Return the [X, Y] coordinate for the center point of the cell that contains the specified text.  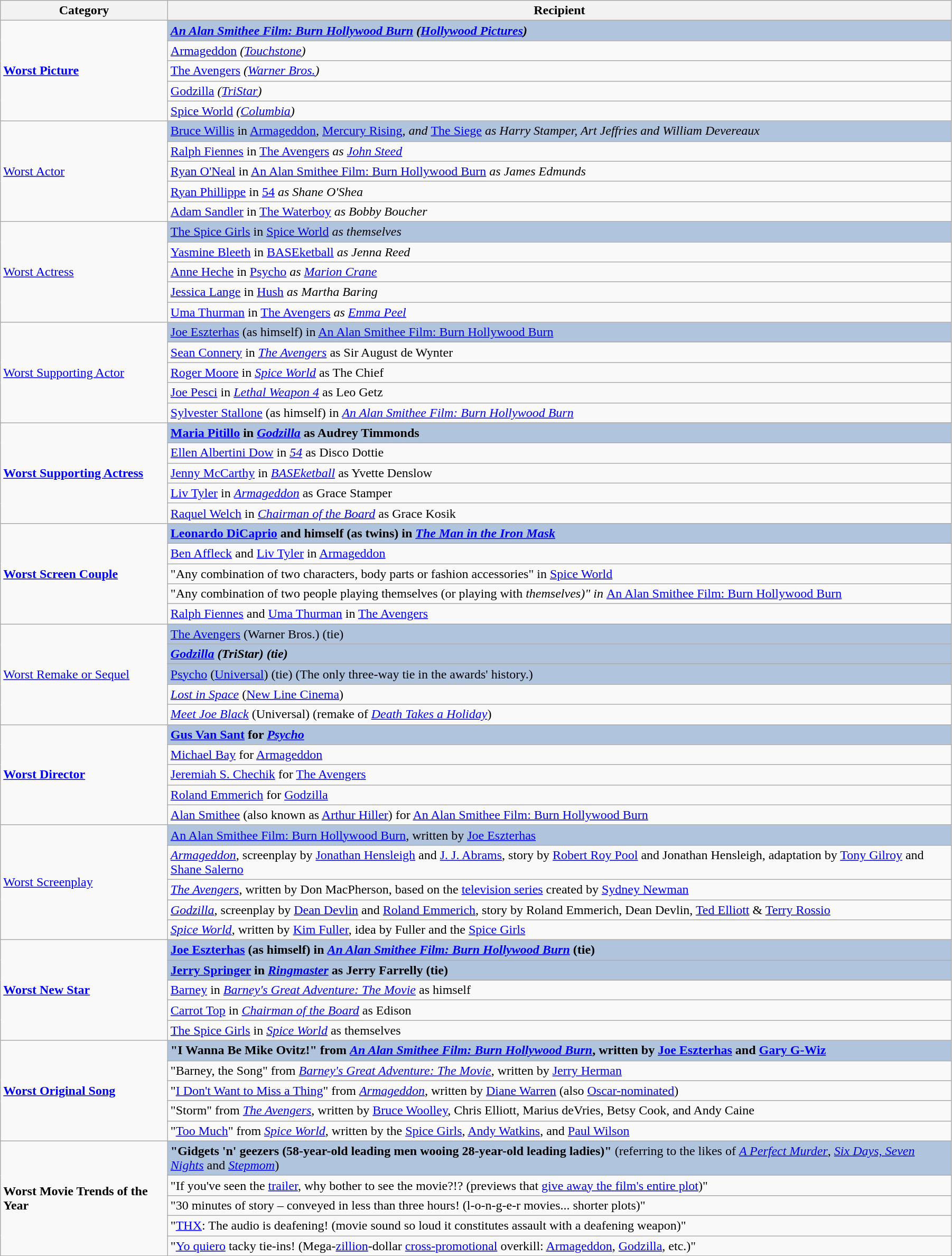
Worst Actress [85, 272]
Gus Van Sant for Psycho [559, 734]
The Avengers (Warner Bros.) (tie) [559, 634]
Roland Emmerich for Godzilla [559, 795]
Ellen Albertini Dow in 54 as Disco Dottie [559, 453]
"Any combination of two people playing themselves (or playing with themselves)" in An Alan Smithee Film: Burn Hollywood Burn [559, 594]
Jessica Lange in Hush as Martha Baring [559, 292]
Barney in Barney's Great Adventure: The Movie as himself [559, 990]
"THX: The audio is deafening! (movie sound so loud it constitutes assault with a deafening weapon)" [559, 1225]
Ben Affleck and Liv Tyler in Armageddon [559, 553]
Liv Tyler in Armageddon as Grace Stamper [559, 493]
Recipient [559, 11]
Sylvester Stallone (as himself) in An Alan Smithee Film: Burn Hollywood Burn [559, 413]
"If you've seen the trailer, why bother to see the movie?!? (previews that give away the film's entire plot)" [559, 1185]
Godzilla (TriStar) [559, 91]
"30 minutes of story – conveyed in less than three hours! (l-o-n-g-e-r movies... shorter plots)" [559, 1205]
"Too Much" from Spice World, written by the Spice Girls, Andy Watkins, and Paul Wilson [559, 1131]
Jenny McCarthy in BASEketball as Yvette Denslow [559, 473]
Worst Director [85, 775]
Joe Eszterhas (as himself) in An Alan Smithee Film: Burn Hollywood Burn (tie) [559, 950]
Raquel Welch in Chairman of the Board as Grace Kosik [559, 513]
Worst Original Song [85, 1091]
Joe Eszterhas (as himself) in An Alan Smithee Film: Burn Hollywood Burn [559, 332]
"I Don't Want to Miss a Thing" from Armageddon, written by Diane Warren (also Oscar-nominated) [559, 1091]
Psycho (Universal) (tie) (The only three-way tie in the awards' history.) [559, 674]
An Alan Smithee Film: Burn Hollywood Burn (Hollywood Pictures) [559, 31]
Spice World, written by Kim Fuller, idea by Fuller and the Spice Girls [559, 930]
Worst Movie Trends of the Year [85, 1198]
Anne Heche in Psycho as Marion Crane [559, 272]
Ryan Phillippe in 54 as Shane O'Shea [559, 191]
Worst Supporting Actor [85, 373]
"Yo quiero tacky tie-ins! (Mega-zillion-dollar cross-promotional overkill: Armageddon, Godzilla, etc.)" [559, 1245]
Jerry Springer in Ringmaster as Jerry Farrelly (tie) [559, 970]
Bruce Willis in Armageddon, Mercury Rising, and The Siege as Harry Stamper, Art Jeffries and William Devereaux [559, 131]
Ryan O'Neal in An Alan Smithee Film: Burn Hollywood Burn as James Edmunds [559, 171]
Category [85, 11]
Worst Supporting Actress [85, 473]
"Storm" from The Avengers, written by Bruce Woolley, Chris Elliott, Marius deVries, Betsy Cook, and Andy Caine [559, 1111]
Worst New Star [85, 990]
Godzilla (TriStar) (tie) [559, 654]
Ralph Fiennes and Uma Thurman in The Avengers [559, 614]
Maria Pitillo in Godzilla as Audrey Timmonds [559, 433]
"Any combination of two characters, body parts or fashion accessories" in Spice World [559, 573]
Michael Bay for Armageddon [559, 755]
Carrot Top in Chairman of the Board as Edison [559, 1010]
Worst Remake or Sequel [85, 674]
Ralph Fiennes in The Avengers as John Steed [559, 151]
Armageddon (Touchstone) [559, 51]
Jeremiah S. Chechik for The Avengers [559, 775]
Worst Actor [85, 171]
Adam Sandler in The Waterboy as Bobby Boucher [559, 211]
"Barney, the Song" from Barney's Great Adventure: The Movie, written by Jerry Herman [559, 1071]
An Alan Smithee Film: Burn Hollywood Burn, written by Joe Eszterhas [559, 835]
Spice World (Columbia) [559, 111]
Worst Screenplay [85, 882]
Godzilla, screenplay by Dean Devlin and Roland Emmerich, story by Roland Emmerich, Dean Devlin, Ted Elliott & Terry Rossio [559, 909]
Uma Thurman in The Avengers as Emma Peel [559, 312]
Alan Smithee (also known as Arthur Hiller) for An Alan Smithee Film: Burn Hollywood Burn [559, 815]
The Avengers, written by Don MacPherson, based on the television series created by Sydney Newman [559, 889]
The Avengers (Warner Bros.) [559, 71]
"I Wanna Be Mike Ovitz!" from An Alan Smithee Film: Burn Hollywood Burn, written by Joe Eszterhas and Gary G-Wiz [559, 1050]
Yasmine Bleeth in BASEketball as Jenna Reed [559, 252]
Meet Joe Black (Universal) (remake of Death Takes a Holiday) [559, 714]
Worst Screen Couple [85, 573]
Roger Moore in Spice World as The Chief [559, 373]
Lost in Space (New Line Cinema) [559, 694]
Worst Picture [85, 71]
Sean Connery in The Avengers as Sir August de Wynter [559, 352]
Joe Pesci in Lethal Weapon 4 as Leo Getz [559, 393]
Leonardo DiCaprio and himself (as twins) in The Man in the Iron Mask [559, 533]
